Provide the (x, y) coordinate of the cell's center where the given text is located.  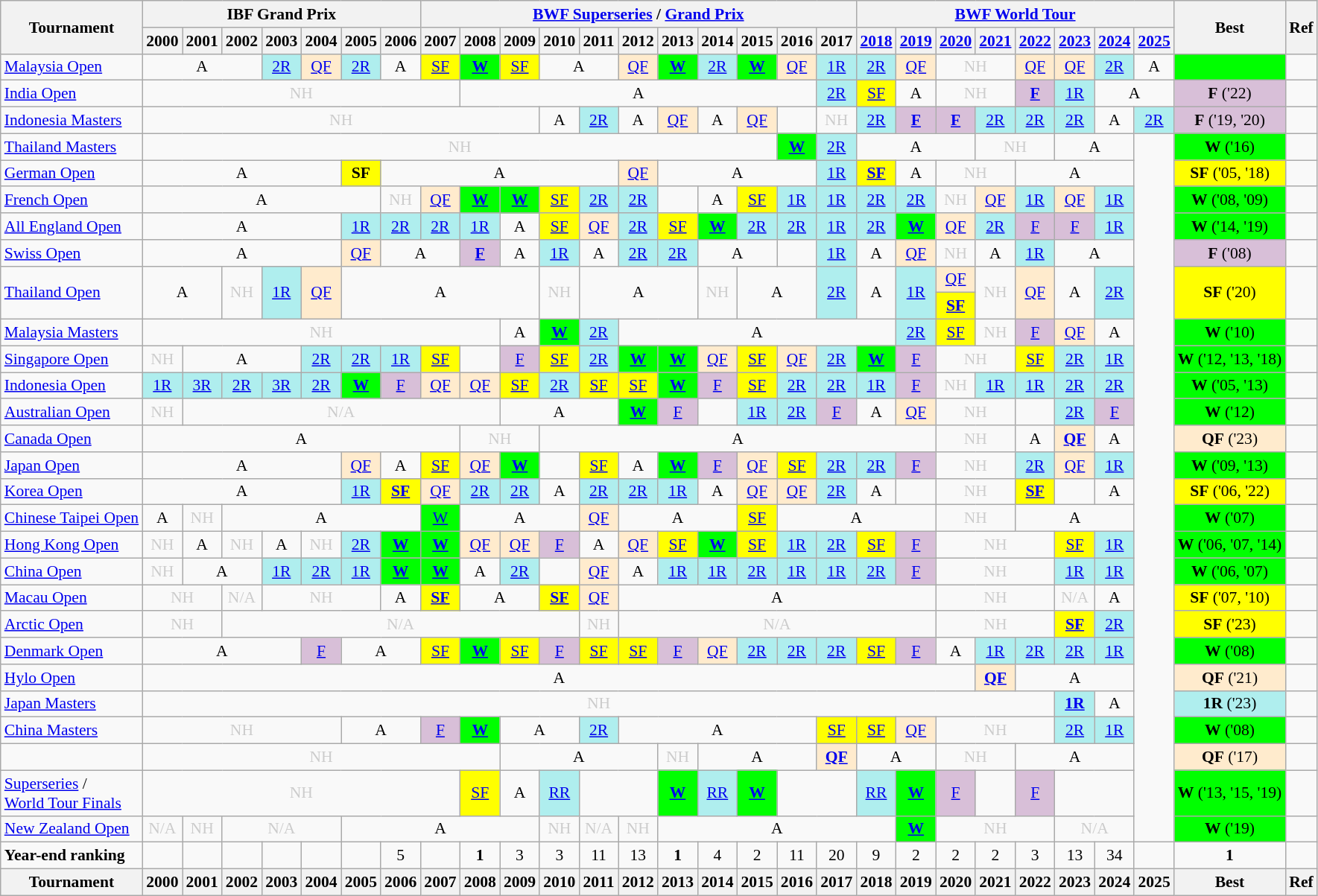
Malaysia Masters (72, 333)
W ('06, '07, '14) (1230, 545)
5 (401, 856)
Swiss Open (72, 253)
4 (717, 856)
20 (836, 856)
W ('13, '15, '19) (1230, 792)
Macau Open (72, 598)
Hong Kong Open (72, 545)
SF ('06, '22) (1230, 492)
9 (876, 856)
Thailand Masters (72, 147)
Denmark Open (72, 651)
Canada Open (72, 439)
W ('05, '13) (1230, 386)
W ('06, '07) (1230, 571)
Malaysia Open (72, 67)
SF ('05, '18) (1230, 174)
F ('08) (1230, 253)
Singapore Open (72, 359)
Thailand Open (72, 292)
Japan Open (72, 466)
QF ('21) (1230, 678)
New Zealand Open (72, 829)
W ('09, '13) (1230, 466)
Chinese Taipei Open (72, 518)
34 (1115, 856)
Arctic Open (72, 625)
QF ('23) (1230, 439)
F ('19, '20) (1230, 121)
Superseries / World Tour Finals (72, 792)
W ('08, '09) (1230, 200)
BWF World Tour (1015, 14)
QF ('17) (1230, 757)
F ('22) (1230, 94)
French Open (72, 200)
W ('16) (1230, 147)
All England Open (72, 226)
Australian Open (72, 413)
Hylo Open (72, 678)
German Open (72, 174)
Indonesia Open (72, 386)
SF ('07, '10) (1230, 598)
Indonesia Masters (72, 121)
W ('12) (1230, 413)
W ('07) (1230, 518)
China Open (72, 571)
W ('14, '19) (1230, 226)
W ('10) (1230, 333)
BWF Superseries / Grand Prix (638, 14)
SF ('23) (1230, 625)
W ('19) (1230, 829)
IBF Grand Prix (282, 14)
SF ('20) (1230, 292)
China Masters (72, 731)
India Open (72, 94)
Korea Open (72, 492)
W ('12, '13, '18) (1230, 359)
1R ('23) (1230, 704)
Japan Masters (72, 704)
Year-end ranking (72, 856)
